Determine the [x, y] coordinate at the center of the cell enclosing the given text.  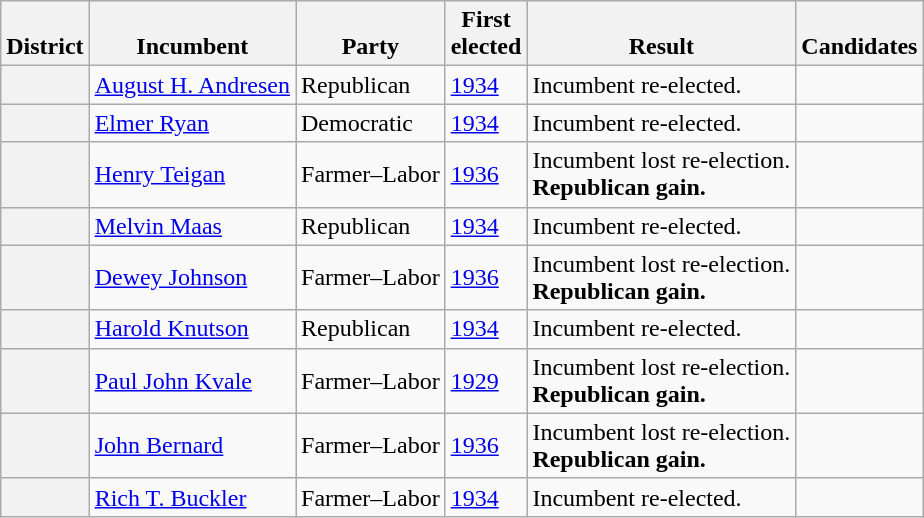
Firstelected [486, 34]
Democratic [371, 123]
August H. Andresen [192, 85]
Dewey Johnson [192, 278]
Candidates [860, 34]
Harold Knutson [192, 329]
Party [371, 34]
Rich T. Buckler [192, 497]
1929 [486, 380]
John Bernard [192, 446]
Result [662, 34]
Henry Teigan [192, 174]
Melvin Maas [192, 226]
Incumbent [192, 34]
District [45, 34]
Paul John Kvale [192, 380]
Elmer Ryan [192, 123]
